Find where the given text appears and provide that cell's center as (x, y) coordinate. 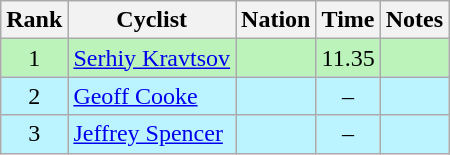
Serhiy Kravtsov (152, 58)
Geoff Cooke (152, 96)
Notes (414, 20)
1 (34, 58)
Nation (276, 20)
Time (348, 20)
3 (34, 134)
Jeffrey Spencer (152, 134)
Rank (34, 20)
11.35 (348, 58)
Cyclist (152, 20)
2 (34, 96)
